Determine the [x, y] coordinate at the center of the cell enclosing the given text.  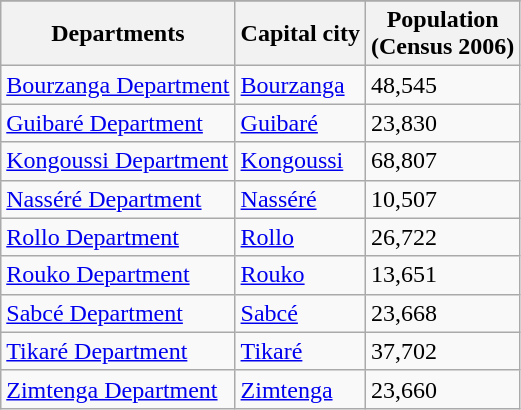
Rollo [300, 237]
Rouko [300, 275]
Bourzanga [300, 85]
26,722 [442, 237]
23,668 [442, 313]
Departments [118, 34]
Kongoussi Department [118, 161]
Zimtenga [300, 389]
23,830 [442, 123]
Tikaré [300, 351]
13,651 [442, 275]
48,545 [442, 85]
Population (Census 2006) [442, 34]
Bourzanga Department [118, 85]
Capital city [300, 34]
37,702 [442, 351]
23,660 [442, 389]
68,807 [442, 161]
Sabcé Department [118, 313]
Rollo Department [118, 237]
Sabcé [300, 313]
Nasséré [300, 199]
Guibaré Department [118, 123]
Guibaré [300, 123]
Kongoussi [300, 161]
Nasséré Department [118, 199]
Tikaré Department [118, 351]
Zimtenga Department [118, 389]
10,507 [442, 199]
Rouko Department [118, 275]
